Locate the cell with the specified text and output its [X, Y] center coordinate. 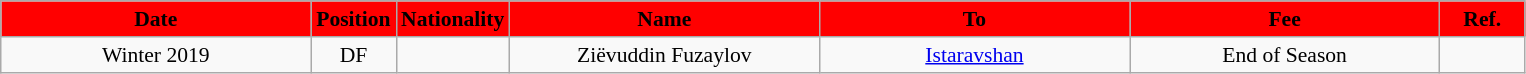
Fee [1285, 19]
Nationality [452, 19]
End of Season [1285, 55]
Ref. [1482, 19]
Winter 2019 [156, 55]
Name [664, 19]
DF [354, 55]
Istaravshan [974, 55]
Ziёvuddin Fuzaylov [664, 55]
Position [354, 19]
To [974, 19]
Date [156, 19]
